Return the (x, y) coordinate for the center point of the cell that contains the specified text.  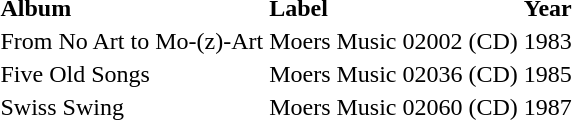
Moers Music 02002 (CD) (394, 41)
Moers Music 02036 (CD) (394, 74)
